Find where the given text appears and provide that cell's center as [X, Y] coordinate. 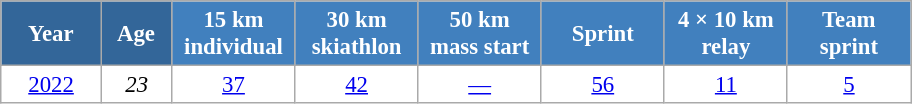
42 [356, 85]
2022 [52, 85]
23 [136, 85]
4 × 10 km relay [726, 34]
56 [602, 85]
15 km individual [234, 34]
Team sprint [848, 34]
50 km mass start [480, 34]
11 [726, 85]
37 [234, 85]
Age [136, 34]
5 [848, 85]
— [480, 85]
Sprint [602, 34]
30 km skiathlon [356, 34]
Year [52, 34]
